Extract the [X, Y] coordinate from the center of the cell holding the provided text.  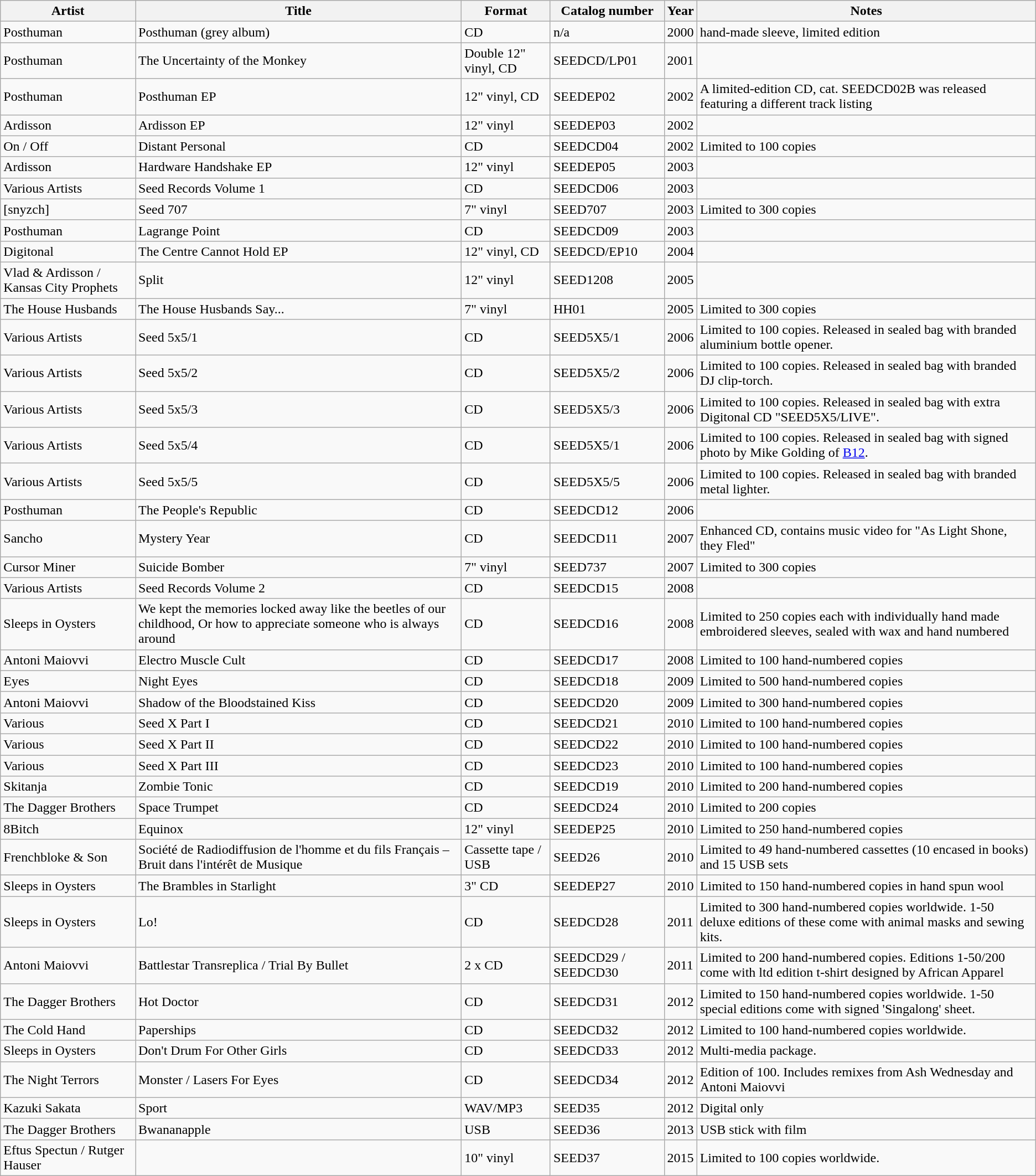
Seed 5x5/5 [298, 482]
SEEDCD21 [607, 723]
The Uncertainty of the Monkey [298, 61]
Enhanced CD, contains music video for "As Light Shone, they Fled" [866, 538]
The Cold Hand [68, 1030]
WAV/MP3 [506, 1108]
SEEDCD04 [607, 146]
SEED35 [607, 1108]
The People's Republic [298, 510]
Lo! [298, 922]
SEED5X5/3 [607, 410]
Limited to 250 hand-numbered copies [866, 829]
SEEDCD/LP01 [607, 61]
Limited to 49 hand-numbered cassettes (10 encased in books) and 15 USB sets [866, 857]
The Night Terrors [68, 1080]
SEEDEP27 [607, 886]
2013 [681, 1129]
Edition of 100. Includes remixes from Ash Wednesday and Antoni Maiovvi [866, 1080]
Seed Records Volume 1 [298, 188]
Limited to 300 hand-numbered copies worldwide. 1-50 deluxe editions of these come with animal masks and sewing kits. [866, 922]
n/a [607, 32]
Limited to 100 copies. Released in sealed bag with branded metal lighter. [866, 482]
Seed X Part III [298, 766]
Limited to 300 hand-numbered copies [866, 702]
Kazuki Sakata [68, 1108]
SEED5X5/5 [607, 482]
Eyes [68, 681]
Bwananapple [298, 1129]
SEEDEP03 [607, 125]
Notes [866, 11]
Title [298, 11]
SEEDCD24 [607, 808]
Limited to 100 copies. Released in sealed bag with extra Digitonal CD "SEED5X5/LIVE". [866, 410]
Seed 5x5/3 [298, 410]
Format [506, 11]
Limited to 100 copies. Released in sealed bag with signed photo by Mike Golding of B12. [866, 445]
SEEDEP05 [607, 167]
Seed 707 [298, 209]
Multi-media package. [866, 1051]
Double 12" vinyl, CD [506, 61]
SEEDCD20 [607, 702]
The Brambles in Starlight [298, 886]
The House Husbands [68, 308]
SEEDEP02 [607, 96]
SEEDEP25 [607, 829]
Hot Doctor [298, 1001]
SEEDCD19 [607, 787]
Suicide Bomber [298, 567]
2001 [681, 61]
Seed X Part II [298, 744]
SEED707 [607, 209]
Zombie Tonic [298, 787]
SEED26 [607, 857]
Limited to 150 hand-numbered copies worldwide. 1-50 special editions come with signed 'Singalong' sheet. [866, 1001]
Split [298, 280]
On / Off [68, 146]
SEEDCD18 [607, 681]
Digitonal [68, 251]
Posthuman EP [298, 96]
Limited to 100 copies. Released in sealed bag with branded DJ clip-torch. [866, 373]
SEEDCD17 [607, 660]
3" CD [506, 886]
Artist [68, 11]
Limited to 100 copies worldwide. [866, 1157]
Digital only [866, 1108]
SEED37 [607, 1157]
hand-made sleeve, limited edition [866, 32]
SEED5X5/2 [607, 373]
Year [681, 11]
We kept the memories locked away like the beetles of our childhood, Or how to appreciate someone who is always around [298, 624]
Shadow of the Bloodstained Kiss [298, 702]
SEEDCD34 [607, 1080]
SEEDCD09 [607, 230]
SEEDCD33 [607, 1051]
Ardisson EP [298, 125]
Limited to 100 copies [866, 146]
The House Husbands Say... [298, 308]
SEEDCD11 [607, 538]
Sport [298, 1108]
SEEDCD23 [607, 766]
SEEDCD22 [607, 744]
SEED1208 [607, 280]
USB stick with film [866, 1129]
SEEDCD28 [607, 922]
HH01 [607, 308]
Vlad & Ardisson / Kansas City Prophets [68, 280]
Monster / Lasers For Eyes [298, 1080]
Cassette tape / USB [506, 857]
Seed 5x5/1 [298, 338]
[snyzch] [68, 209]
SEEDCD32 [607, 1030]
SEEDCD31 [607, 1001]
Battlestar Transreplica / Trial By Bullet [298, 966]
SEEDCD06 [607, 188]
Limited to 200 hand-numbered copies [866, 787]
Night Eyes [298, 681]
Lagrange Point [298, 230]
2 x CD [506, 966]
SEED36 [607, 1129]
A limited-edition CD, cat. SEEDCD02B was released featuring a different track listing [866, 96]
Limited to 200 copies [866, 808]
Seed Records Volume 2 [298, 588]
Electro Muscle Cult [298, 660]
The Centre Cannot Hold EP [298, 251]
Limited to 250 copies each with individually hand made embroidered sleeves, sealed with wax and hand numbered [866, 624]
10" vinyl [506, 1157]
Limited to 100 hand-numbered copies worldwide. [866, 1030]
Frenchbloke & Son [68, 857]
SEEDCD/EP10 [607, 251]
Limited to 500 hand-numbered copies [866, 681]
Catalog number [607, 11]
Eftus Spectun / Rutger Hauser [68, 1157]
USB [506, 1129]
8Bitch [68, 829]
Limited to 200 hand-numbered copies. Editions 1-50/200 come with ltd edition t-shirt designed by African Apparel [866, 966]
SEEDCD16 [607, 624]
2000 [681, 32]
SEED737 [607, 567]
Sancho [68, 538]
SEEDCD12 [607, 510]
2004 [681, 251]
Cursor Miner [68, 567]
Skitanja [68, 787]
Société de Radiodiffusion de l'homme et du fils Français – Bruit dans l'intérêt de Musique [298, 857]
Hardware Handshake EP [298, 167]
Posthuman (grey album) [298, 32]
Equinox [298, 829]
Limited to 150 hand-numbered copies in hand spun wool [866, 886]
Paperships [298, 1030]
Limited to 100 copies. Released in sealed bag with branded aluminium bottle opener. [866, 338]
Space Trumpet [298, 808]
Seed 5x5/2 [298, 373]
2015 [681, 1157]
SEEDCD15 [607, 588]
Seed X Part I [298, 723]
SEEDCD29 / SEEDCD30 [607, 966]
Mystery Year [298, 538]
Seed 5x5/4 [298, 445]
Distant Personal [298, 146]
Don't Drum For Other Girls [298, 1051]
